Output the (x, y) coordinate of the center of the cell containing the given text.  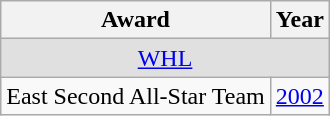
Award (136, 20)
2002 (300, 96)
WHL (166, 58)
Year (300, 20)
East Second All-Star Team (136, 96)
